Find where the given text appears and provide that cell's center as [X, Y] coordinate. 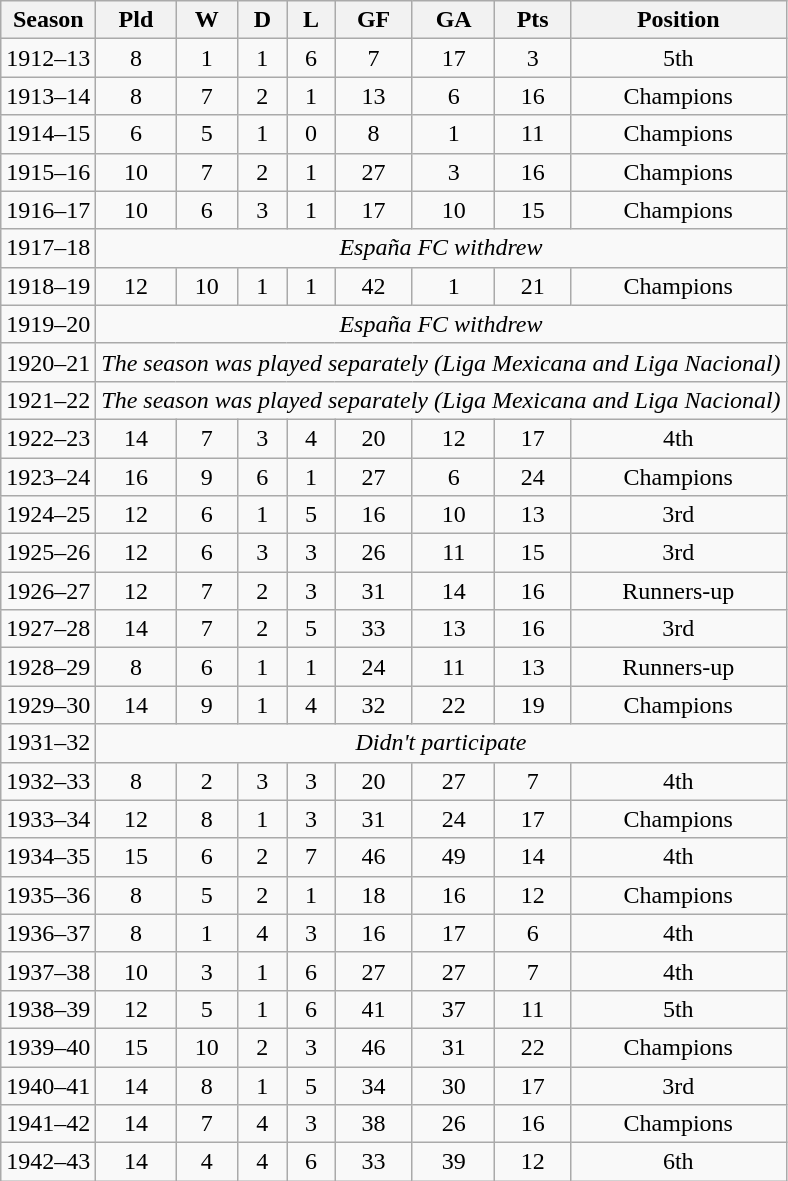
1934–35 [48, 857]
1928–29 [48, 667]
1919–20 [48, 324]
30 [453, 1085]
49 [453, 857]
19 [532, 705]
Didn't participate [441, 743]
1932–33 [48, 781]
Season [48, 20]
1921–22 [48, 400]
41 [374, 1009]
Pld [136, 20]
1936–37 [48, 933]
1926–27 [48, 591]
1938–39 [48, 1009]
1935–36 [48, 895]
21 [532, 286]
1914–15 [48, 134]
1940–41 [48, 1085]
GF [374, 20]
1942–43 [48, 1162]
34 [374, 1085]
39 [453, 1162]
1915–16 [48, 172]
Pts [532, 20]
38 [374, 1124]
1939–40 [48, 1047]
GA [453, 20]
D [262, 20]
37 [453, 1009]
1931–32 [48, 743]
W [206, 20]
1913–14 [48, 96]
L [310, 20]
1924–25 [48, 515]
1917–18 [48, 248]
1925–26 [48, 553]
1922–23 [48, 438]
1923–24 [48, 477]
6th [678, 1162]
1912–13 [48, 58]
1916–17 [48, 210]
18 [374, 895]
1918–19 [48, 286]
1933–34 [48, 819]
42 [374, 286]
1929–30 [48, 705]
32 [374, 705]
1941–42 [48, 1124]
1920–21 [48, 362]
Position [678, 20]
1937–38 [48, 971]
0 [310, 134]
1927–28 [48, 629]
